Locate the cell with the specified text and output its (X, Y) center coordinate. 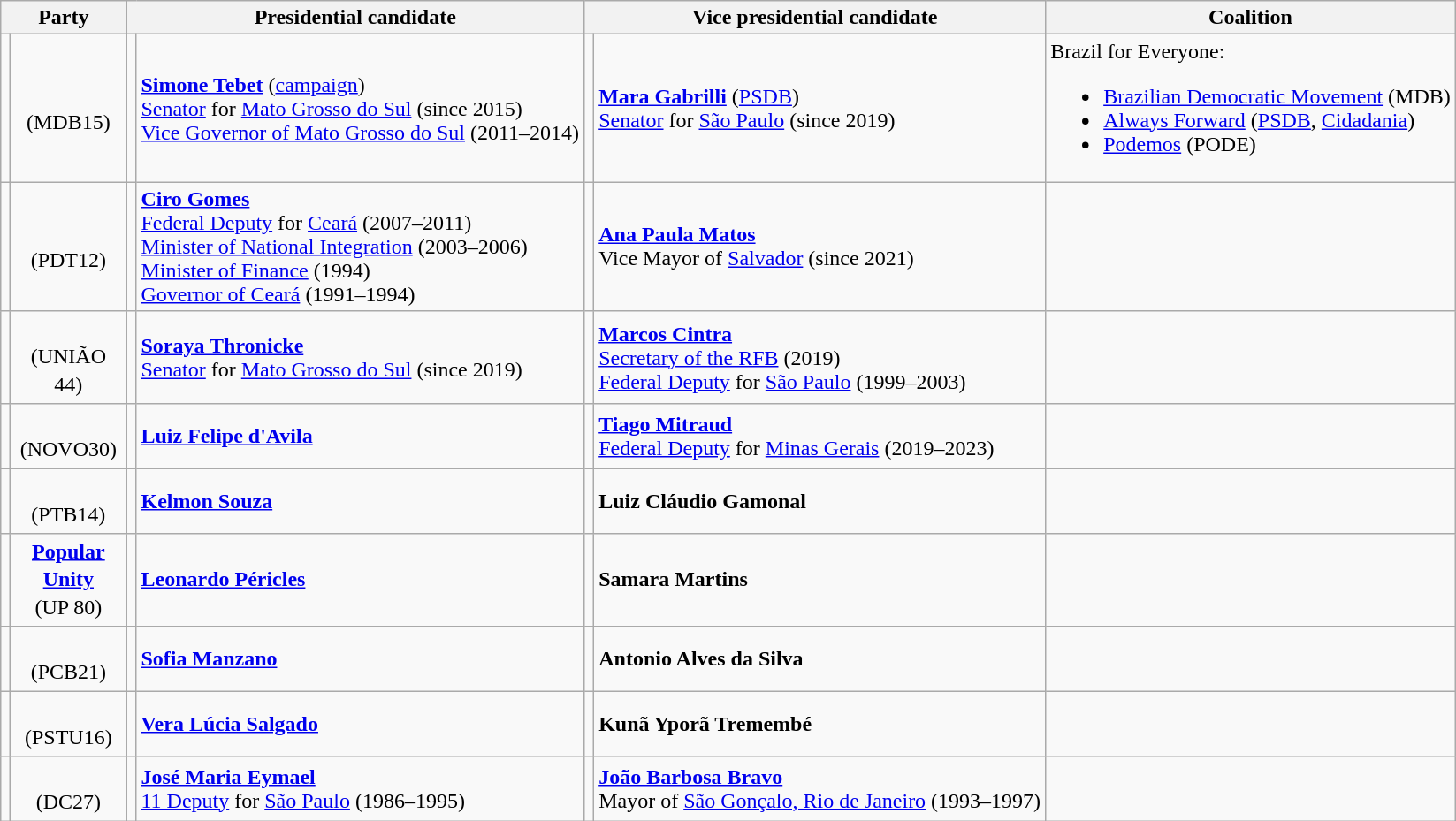
(UNIÃO 44) (69, 357)
(DC27) (69, 788)
Luiz Felipe d'Avila (361, 437)
(MDB15) (69, 108)
Antonio Alves da Silva (820, 658)
(PCB21) (69, 658)
Vice presidential candidate (815, 18)
Simone Tebet (campaign)Senator for Mato Grosso do Sul (since 2015)Vice Governor of Mato Grosso do Sul (2011–2014) (361, 108)
(NOVO30) (69, 437)
José Maria Eymael11 Deputy for São Paulo (1986–1995) (361, 788)
Ana Paula MatosVice Mayor of Salvador (since 2021) (820, 247)
Sofia Manzano (361, 658)
(PSTU16) (69, 723)
Luiz Cláudio Gamonal (820, 500)
Coalition (1251, 18)
Presidential candidate (355, 18)
Popular Unity (UP 80) (69, 580)
Mara Gabrilli (PSDB)Senator for São Paulo (since 2019) (820, 108)
Samara Martins (820, 580)
(PTB14) (69, 500)
Soraya ThronickeSenator for Mato Grosso do Sul (since 2019) (361, 357)
Marcos CintraSecretary of the RFB (2019)Federal Deputy for São Paulo (1999–2003) (820, 357)
Ciro GomesFederal Deputy for Ceará (2007–2011)Minister of National Integration (2003–2006)Minister of Finance (1994)Governor of Ceará (1991–1994) (361, 247)
Tiago MitraudFederal Deputy for Minas Gerais (2019–2023) (820, 437)
Brazil for Everyone:Brazilian Democratic Movement (MDB)Always Forward (PSDB, Cidadania)Podemos (PODE) (1251, 108)
Kelmon Souza (361, 500)
Party (64, 18)
João Barbosa BravoMayor of São Gonçalo, Rio de Janeiro (1993–1997) (820, 788)
(PDT12) (69, 247)
Vera Lúcia Salgado (361, 723)
Kunã Yporã Tremembé (820, 723)
Leonardo Péricles (361, 580)
